Output the [X, Y] coordinate of the center of the cell containing the given text.  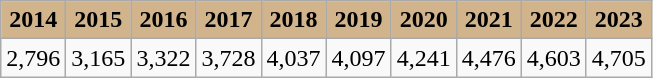
2017 [228, 20]
2,796 [34, 58]
4,097 [358, 58]
4,603 [554, 58]
3,165 [98, 58]
2020 [424, 20]
4,241 [424, 58]
2016 [164, 20]
4,476 [488, 58]
3,322 [164, 58]
4,037 [294, 58]
2022 [554, 20]
4,705 [618, 58]
2015 [98, 20]
2014 [34, 20]
2023 [618, 20]
3,728 [228, 58]
2018 [294, 20]
2019 [358, 20]
2021 [488, 20]
